Detect which cell encompasses the target text, then output its [X, Y] center coordinate. 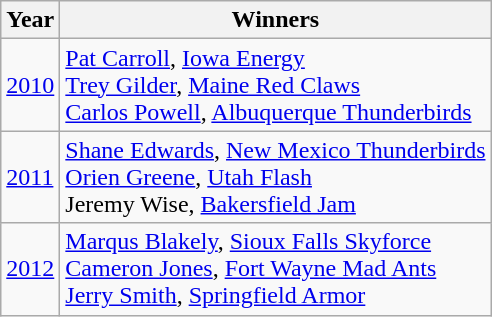
2010 [30, 85]
2011 [30, 177]
Shane Edwards, New Mexico ThunderbirdsOrien Greene, Utah FlashJeremy Wise, Bakersfield Jam [276, 177]
Pat Carroll, Iowa EnergyTrey Gilder, Maine Red ClawsCarlos Powell, Albuquerque Thunderbirds [276, 85]
2012 [30, 269]
Year [30, 20]
Marqus Blakely, Sioux Falls SkyforceCameron Jones, Fort Wayne Mad AntsJerry Smith, Springfield Armor [276, 269]
Winners [276, 20]
